Search for the cell housing the specified text and yield its [X, Y] center coordinate. 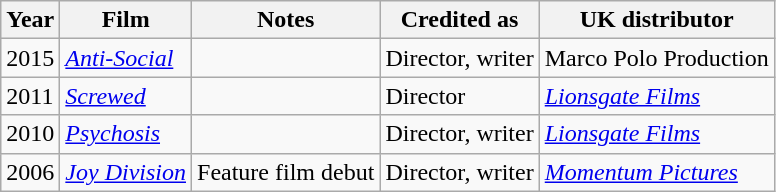
Credited as [460, 20]
Joy Division [126, 172]
2015 [30, 58]
Notes [286, 20]
UK distributor [656, 20]
Screwed [126, 96]
Feature film debut [286, 172]
Director [460, 96]
Psychosis [126, 134]
Momentum Pictures [656, 172]
2006 [30, 172]
2010 [30, 134]
Film [126, 20]
Anti-Social [126, 58]
2011 [30, 96]
Marco Polo Production [656, 58]
Year [30, 20]
